Pinpoint the cell where the given text exists, returning its (x, y) midpoint coordinate. 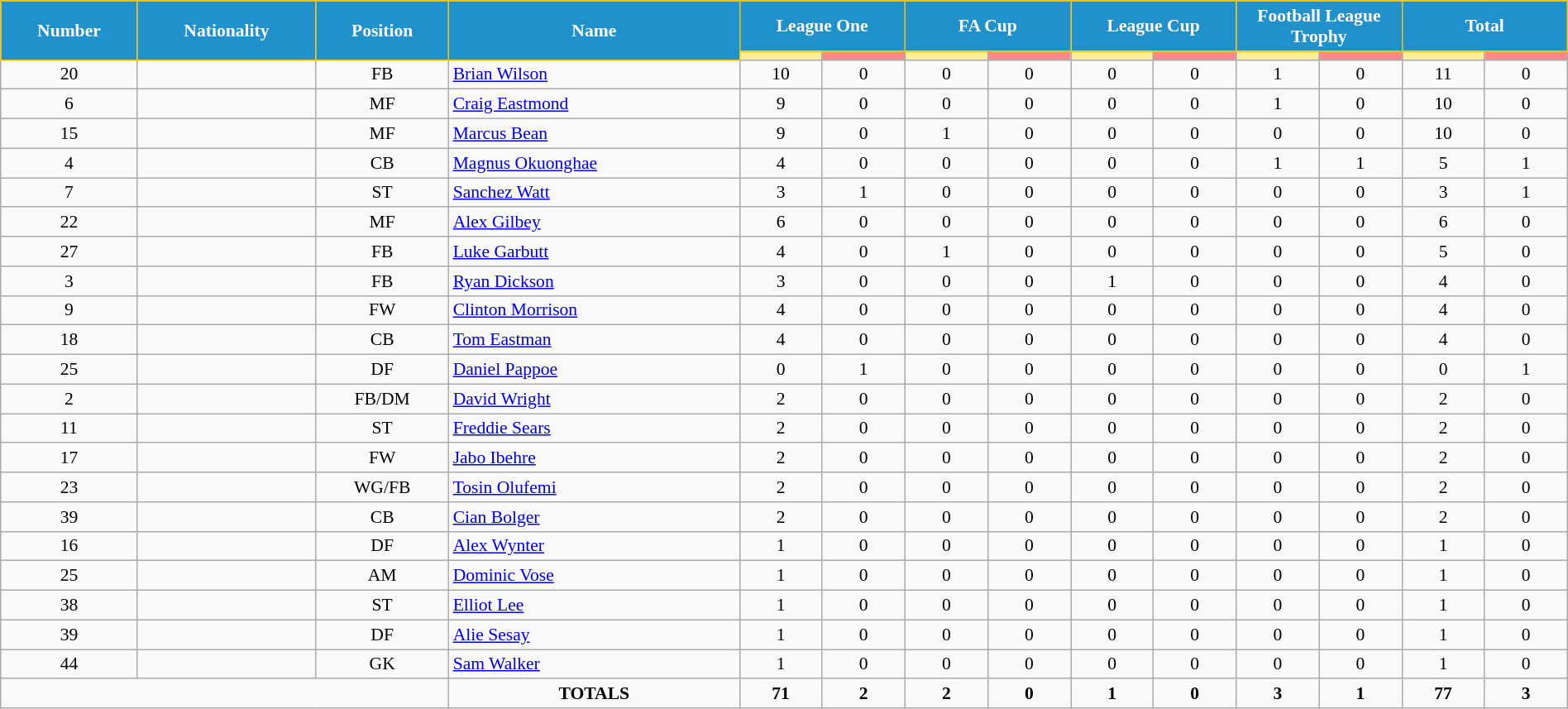
League Cup (1153, 26)
Alie Sesay (594, 635)
Football League Trophy (1319, 26)
David Wright (594, 399)
Cian Bolger (594, 517)
71 (781, 694)
WG/FB (382, 487)
23 (69, 487)
Brian Wilson (594, 74)
22 (69, 223)
Freddie Sears (594, 429)
Alex Wynter (594, 546)
Position (382, 30)
Elliot Lee (594, 606)
Luke Garbutt (594, 252)
16 (69, 546)
18 (69, 340)
GK (382, 664)
Total (1484, 26)
Tosin Olufemi (594, 487)
17 (69, 458)
Nationality (227, 30)
44 (69, 664)
7 (69, 193)
Sanchez Watt (594, 193)
77 (1443, 694)
Name (594, 30)
Clinton Morrison (594, 310)
League One (822, 26)
Tom Eastman (594, 340)
TOTALS (594, 694)
Dominic Vose (594, 576)
Sam Walker (594, 664)
15 (69, 134)
Magnus Okuonghae (594, 163)
27 (69, 252)
Ryan Dickson (594, 281)
38 (69, 606)
AM (382, 576)
20 (69, 74)
Number (69, 30)
Marcus Bean (594, 134)
Alex Gilbey (594, 223)
Daniel Pappoe (594, 370)
FB/DM (382, 399)
Jabo Ibehre (594, 458)
FA Cup (987, 26)
Craig Eastmond (594, 104)
